Return the [X, Y] coordinate for the center point of the cell that contains the specified text.  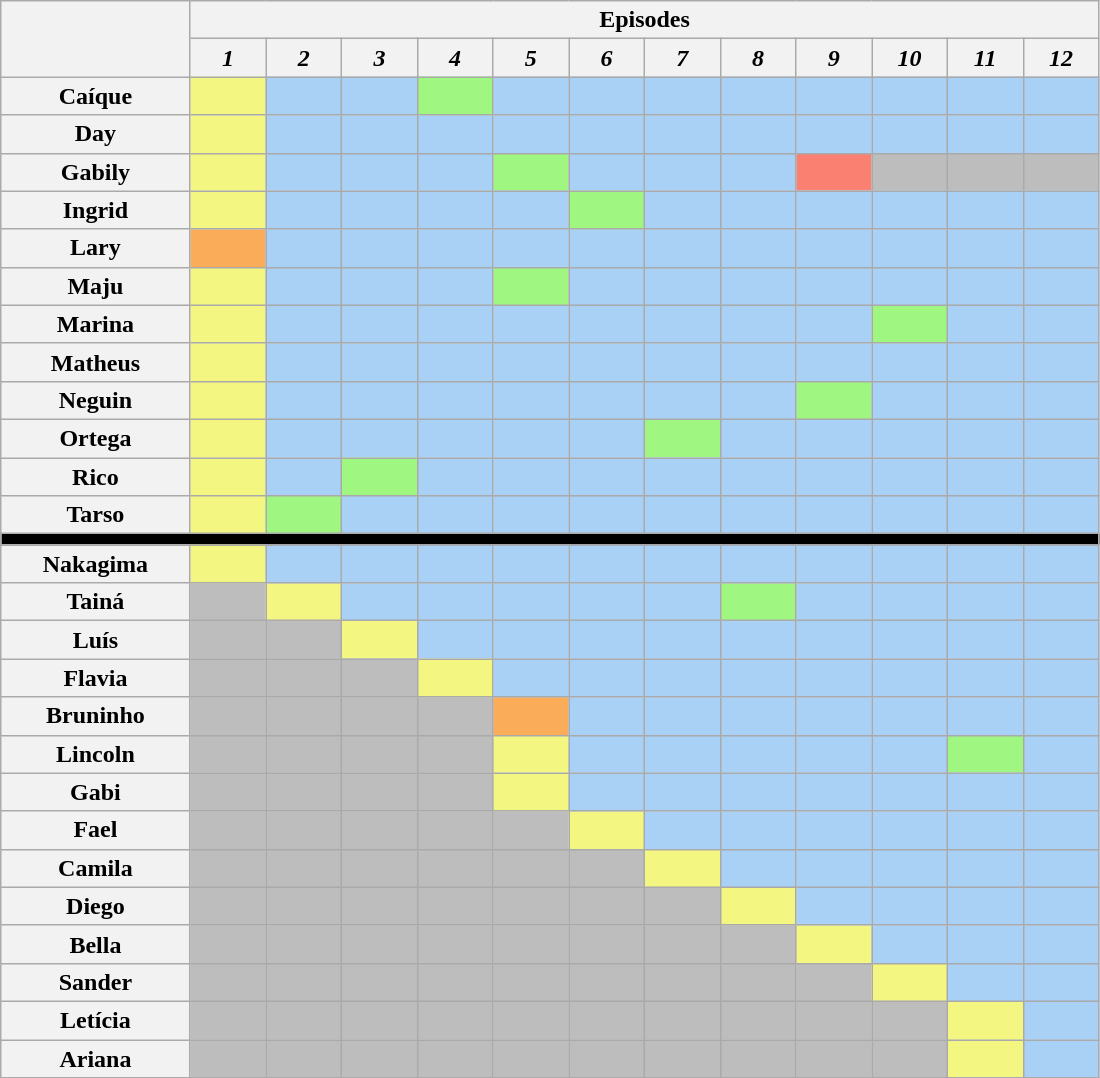
9 [834, 58]
Day [96, 134]
Camila [96, 868]
Ariana [96, 1059]
Bruninho [96, 716]
4 [455, 58]
6 [607, 58]
Nakagima [96, 564]
Sander [96, 982]
Gabi [96, 792]
12 [1061, 58]
1 [228, 58]
Lincoln [96, 754]
Gabily [96, 172]
7 [682, 58]
Lary [96, 248]
5 [531, 58]
Episodes [644, 20]
Marina [96, 324]
Neguin [96, 400]
Ortega [96, 438]
Luís [96, 640]
Rico [96, 477]
10 [910, 58]
Tarso [96, 515]
Diego [96, 906]
Ingrid [96, 210]
Maju [96, 286]
8 [758, 58]
Fael [96, 830]
Tainá [96, 602]
11 [985, 58]
Flavia [96, 678]
Bella [96, 944]
Caíque [96, 96]
2 [304, 58]
3 [380, 58]
Letícia [96, 1020]
Matheus [96, 362]
